Return the [X, Y] coordinate for the center point of the cell that contains the specified text.  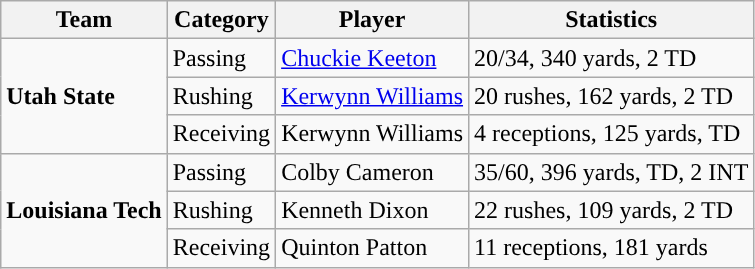
4 receptions, 125 yards, TD [612, 134]
Louisiana Tech [84, 210]
Statistics [612, 20]
22 rushes, 109 yards, 2 TD [612, 210]
Category [221, 20]
Utah State [84, 96]
20 rushes, 162 yards, 2 TD [612, 96]
20/34, 340 yards, 2 TD [612, 58]
Team [84, 20]
Chuckie Keeton [372, 58]
11 receptions, 181 yards [612, 248]
Quinton Patton [372, 248]
Kenneth Dixon [372, 210]
35/60, 396 yards, TD, 2 INT [612, 172]
Player [372, 20]
Colby Cameron [372, 172]
